Identify which cell holds the provided text, then report its (x, y) central coordinate. 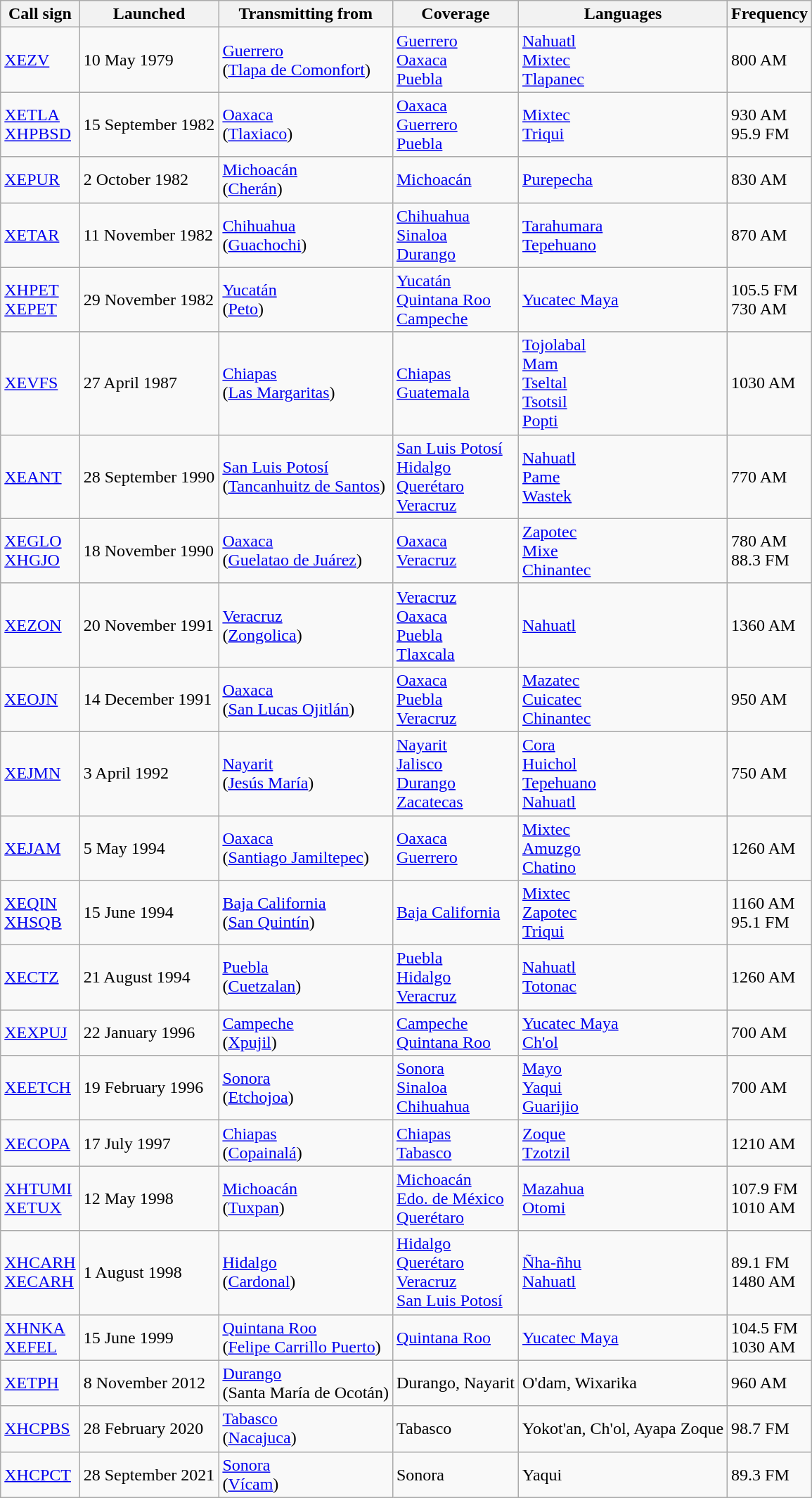
ChihuahuaSinaloaDurango (456, 235)
XECTZ (40, 978)
800 AM (770, 60)
XEETCH (40, 1088)
Veracruz (Zongolica) (306, 625)
28 February 2020 (149, 1429)
OaxacaGuerreroPuebla (456, 124)
28 September 1990 (149, 477)
89.1 FM1480 AM (770, 1273)
15 September 1982 (149, 124)
Durango, Nayarit (456, 1383)
Purepecha (623, 180)
Transmitting from (306, 14)
750 AM (770, 774)
XHNKAXEFEL (40, 1338)
Michoacán (Tuxpan) (306, 1198)
Guerrero OaxacaPuebla (456, 60)
89.3 FM (770, 1474)
XETPH (40, 1383)
Baja California (456, 913)
Yucatán (Peto) (306, 300)
Chiapas (Las Margaritas) (306, 383)
XHCPBS (40, 1429)
Launched (149, 14)
Sonora Sinaloa Chihuahua (456, 1088)
Mayo Yaqui Guarijio (623, 1088)
XECOPA (40, 1144)
19 February 1996 (149, 1088)
1160 AM95.1 FM (770, 913)
Chiapas Tabasco (456, 1144)
MixtecTriqui (623, 124)
XHTUMIXETUX (40, 1198)
Durango (Santa María de Ocotán) (306, 1383)
Hidalgo (Cardonal) (306, 1273)
Campeche Quintana Roo (456, 1032)
1030 AM (770, 383)
830 AM (770, 180)
12 May 1998 (149, 1198)
XEJAM (40, 848)
Yucatec Maya Ch'ol (623, 1032)
Quintana Roo (Felipe Carrillo Puerto) (306, 1338)
1 August 1998 (149, 1273)
Nahuatl (623, 625)
San Luis PotosíHidalgo QuerétaroVeracruz (456, 477)
107.9 FM1010 AM (770, 1198)
XEPUR (40, 180)
XEQINXHSQB (40, 913)
17 July 1997 (149, 1144)
XETLAXHPBSD (40, 124)
Nayarit (Jesús María) (306, 774)
8 November 2012 (149, 1383)
Puebla (Cuetzalan) (306, 978)
TarahumaraTepehuano (623, 235)
Oaxaca (Tlaxiaco) (306, 124)
ZapotecMixeChinantec (623, 551)
Quintana Roo (456, 1338)
Yaqui (623, 1474)
Hidalgo Querétaro Veracruz San Luis Potosí (456, 1273)
10 May 1979 (149, 60)
Nahuatl Totonac (623, 978)
ChiapasGuatemala (456, 383)
105.5 FM730 AM (770, 300)
XEJMN (40, 774)
Chiapas(Copainalá) (306, 1144)
Michoacán (Cherán) (306, 180)
XHPETXEPET (40, 300)
Oaxaca (Guelatao de Juárez) (306, 551)
20 November 1991 (149, 625)
5 May 1994 (149, 848)
Baja California (San Quintín) (306, 913)
28 September 2021 (149, 1474)
Guerrero(Tlapa de Comonfort) (306, 60)
Tabasco (456, 1429)
Michoacán Edo. de México Querétaro (456, 1198)
11 November 1982 (149, 235)
Sonora (Vícam) (306, 1474)
VeracruzOaxacaPueblaTlaxcala (456, 625)
San Luis Potosí (Tancanhuitz de Santos) (306, 477)
104.5 FM1030 AM (770, 1338)
Tabasco (Nacajuca) (306, 1429)
Michoacán (456, 180)
XEGLOXHGJO (40, 551)
Call sign (40, 14)
XEVFS (40, 383)
960 AM (770, 1383)
Puebla Hidalgo Veracruz (456, 978)
Coverage (456, 14)
780 AM88.3 FM (770, 551)
1210 AM (770, 1144)
Zoque Tzotzil (623, 1144)
YucatánQuintana RooCampeche (456, 300)
MazatecCuicatec Chinantec (623, 699)
XETAR (40, 235)
XEOJN (40, 699)
3 April 1992 (149, 774)
950 AM (770, 699)
Ñha-ñhu Nahuatl (623, 1273)
XEXPUJ (40, 1032)
2 October 1982 (149, 180)
XEANT (40, 477)
21 August 1994 (149, 978)
29 November 1982 (149, 300)
870 AM (770, 235)
98.7 FM (770, 1429)
Sonora (456, 1474)
Chihuahua (Guachochi) (306, 235)
Oaxaca Guerrero (456, 848)
Oaxaca (Santiago Jamiltepec) (306, 848)
Mixtec Amuzgo Chatino (623, 848)
930 AM95.9 FM (770, 124)
NahuatlMixtecTlapanec (623, 60)
O'dam, Wixarika (623, 1383)
NahuatlPameWastek (623, 477)
XEZV (40, 60)
Cora Huichol Tepehuano Nahuatl (623, 774)
Mazahua Otomi (623, 1198)
1360 AM (770, 625)
Sonora (Etchojoa) (306, 1088)
OaxacaPueblaVeracruz (456, 699)
OaxacaVeracruz (456, 551)
XHCPCT (40, 1474)
Frequency (770, 14)
14 December 1991 (149, 699)
27 April 1987 (149, 383)
Oaxaca (San Lucas Ojitlán) (306, 699)
TojolabalMamTseltalTsotsilPopti (623, 383)
18 November 1990 (149, 551)
Languages (623, 14)
XEZON (40, 625)
22 January 1996 (149, 1032)
XHCARHXECARH (40, 1273)
Mixtec Zapotec Triqui (623, 913)
Nayarit Jalisco Durango Zacatecas (456, 774)
770 AM (770, 477)
15 June 1999 (149, 1338)
Campeche(Xpujil) (306, 1032)
Yokot'an, Ch'ol, Ayapa Zoque (623, 1429)
15 June 1994 (149, 913)
